Locate the cell with the specified text and output its (x, y) center coordinate. 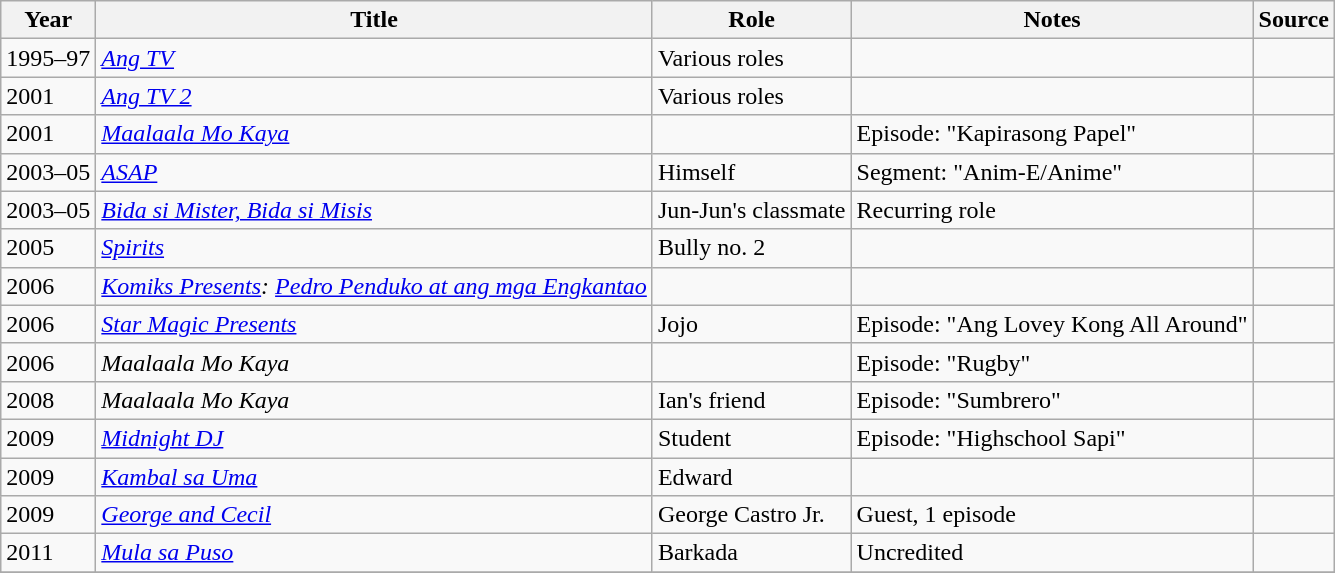
Uncredited (1052, 553)
Kambal sa Uma (374, 477)
1995–97 (48, 58)
Edward (752, 477)
Title (374, 20)
Notes (1052, 20)
Year (48, 20)
Episode: "Rugby" (1052, 362)
Episode: "Ang Lovey Kong All Around" (1052, 324)
Himself (752, 172)
George and Cecil (374, 515)
Jojo (752, 324)
Jun-Jun's classmate (752, 210)
Episode: "Kapirasong Papel" (1052, 134)
ASAP (374, 172)
Segment: "Anim-E/Anime" (1052, 172)
Source (1294, 20)
Mula sa Puso (374, 553)
Recurring role (1052, 210)
Star Magic Presents (374, 324)
Role (752, 20)
2011 (48, 553)
Ian's friend (752, 400)
2008 (48, 400)
Spirits (374, 248)
Ang TV 2 (374, 96)
Guest, 1 episode (1052, 515)
2005 (48, 248)
George Castro Jr. (752, 515)
Bida si Mister, Bida si Misis (374, 210)
Midnight DJ (374, 438)
Episode: "Highschool Sapi" (1052, 438)
Barkada (752, 553)
Episode: "Sumbrero" (1052, 400)
Komiks Presents: Pedro Penduko at ang mga Engkantao (374, 286)
Student (752, 438)
Ang TV (374, 58)
Bully no. 2 (752, 248)
